From the cell containing the given text, extract its center point as [X, Y] coordinate. 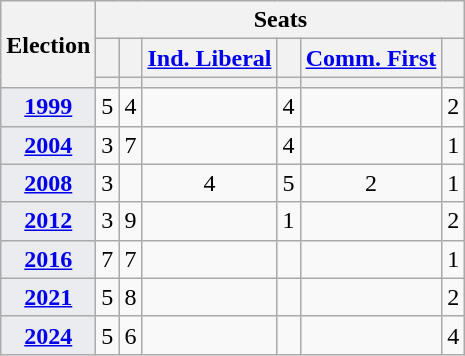
8 [130, 297]
Ind. Liberal [210, 58]
2008 [48, 183]
2012 [48, 221]
2004 [48, 145]
1999 [48, 107]
2024 [48, 335]
9 [130, 221]
6 [130, 335]
Comm. First [371, 58]
Election [48, 44]
2016 [48, 259]
Seats [280, 20]
2021 [48, 297]
